Extract the [x, y] coordinate from the center of the cell holding the provided text.  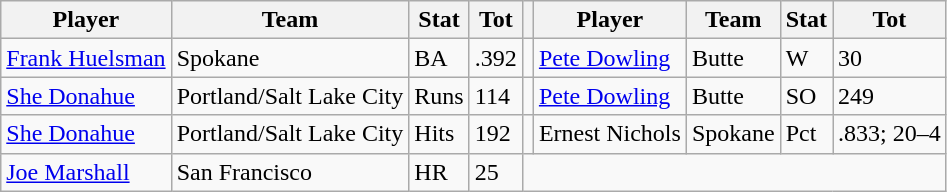
Joe Marshall [86, 172]
Frank Huelsman [86, 58]
192 [496, 134]
Ernest Nichols [610, 134]
Runs [439, 96]
Pct [806, 134]
25 [496, 172]
HR [439, 172]
30 [890, 58]
114 [496, 96]
Hits [439, 134]
SO [806, 96]
San Francisco [290, 172]
249 [890, 96]
.392 [496, 58]
BA [439, 58]
W [806, 58]
.833; 20–4 [890, 134]
